Detect which cell encompasses the target text, then output its (x, y) center coordinate. 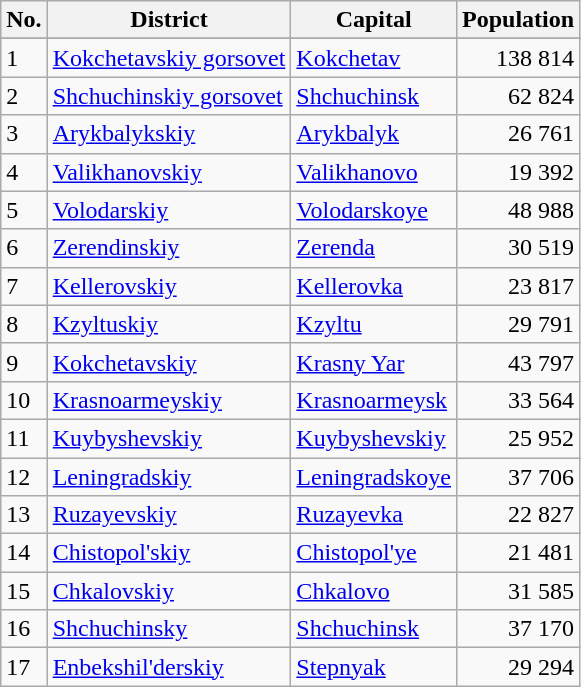
48 988 (518, 210)
17 (24, 667)
Leningradskoye (374, 477)
7 (24, 286)
Volodarskoye (374, 210)
Chistopol'skiy (169, 553)
12 (24, 477)
37 170 (518, 629)
Kzyltu (374, 324)
4 (24, 172)
Ruzayevka (374, 515)
25 952 (518, 438)
Shchuchinskiy gorsovet (169, 96)
22 827 (518, 515)
Leningradskiy (169, 477)
10 (24, 400)
Valikhanovskiy (169, 172)
3 (24, 134)
19 392 (518, 172)
16 (24, 629)
62 824 (518, 96)
Krasnoarmeyskiy (169, 400)
43 797 (518, 362)
33 564 (518, 400)
Ruzayevskiy (169, 515)
26 761 (518, 134)
14 (24, 553)
Capital (374, 20)
8 (24, 324)
Zerenda (374, 248)
Kokchetavskiy (169, 362)
Kellerovskiy (169, 286)
29 791 (518, 324)
9 (24, 362)
Krasny Yar (374, 362)
Zerendinskiy (169, 248)
21 481 (518, 553)
29 294 (518, 667)
Chkalovskiy (169, 591)
Kellerovka (374, 286)
37 706 (518, 477)
11 (24, 438)
No. (24, 20)
Shchuchinsky (169, 629)
23 817 (518, 286)
Kzyltuskiy (169, 324)
2 (24, 96)
5 (24, 210)
Chistopol'ye (374, 553)
138 814 (518, 58)
Stepnyak (374, 667)
Kokchetav (374, 58)
Kokchetavskiy gorsovet (169, 58)
1 (24, 58)
13 (24, 515)
15 (24, 591)
Chkalovo (374, 591)
Enbekshil'derskiy (169, 667)
6 (24, 248)
Population (518, 20)
Volodarskiy (169, 210)
31 585 (518, 591)
Krasnoarmeysk (374, 400)
30 519 (518, 248)
Valikhanovo (374, 172)
District (169, 20)
Arykbalykskiy (169, 134)
Arykbalyk (374, 134)
